Detect which cell encompasses the target text, then output its (X, Y) center coordinate. 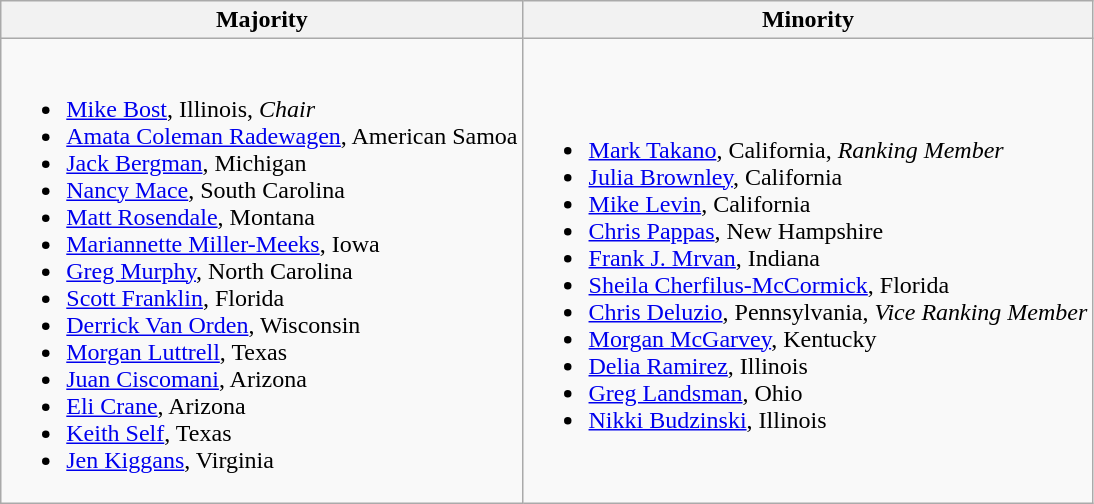
Majority (262, 20)
Minority (808, 20)
